Return (x, y) of the center of cell containing provided text 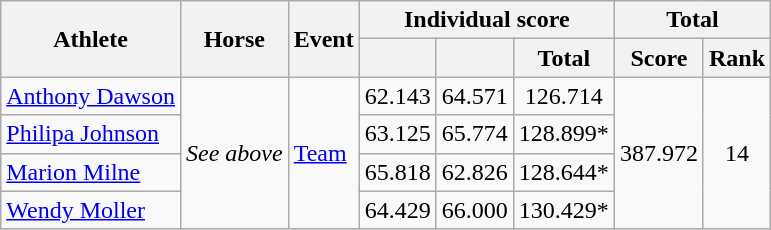
Event (324, 39)
Horse (234, 39)
Team (324, 153)
65.818 (398, 172)
Rank (736, 58)
14 (736, 153)
Score (658, 58)
62.143 (398, 96)
65.774 (474, 134)
126.714 (564, 96)
387.972 (658, 153)
Anthony Dawson (91, 96)
62.826 (474, 172)
Philipa Johnson (91, 134)
See above (234, 153)
Individual score (486, 20)
66.000 (474, 210)
Marion Milne (91, 172)
64.571 (474, 96)
Athlete (91, 39)
128.899* (564, 134)
63.125 (398, 134)
130.429* (564, 210)
64.429 (398, 210)
Wendy Moller (91, 210)
128.644* (564, 172)
